Output the [x, y] coordinate of the center of the cell containing the given text.  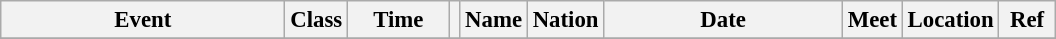
Class [316, 20]
Date [724, 20]
Nation [565, 20]
Location [950, 20]
Time [398, 20]
Meet [872, 20]
Name [494, 20]
Ref [1027, 20]
Event [143, 20]
